Find where the given text appears and provide that cell's center as [x, y] coordinate. 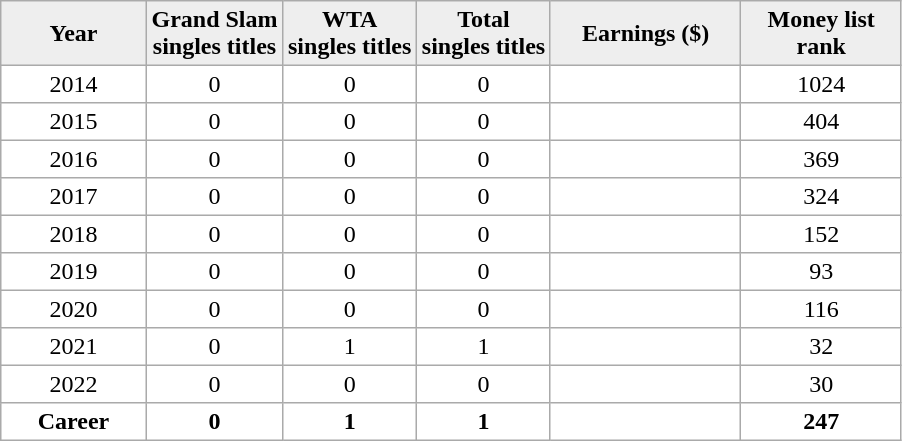
93 [821, 272]
2018 [74, 234]
2021 [74, 347]
Career [74, 422]
2022 [74, 384]
Year [74, 33]
2014 [74, 84]
369 [821, 159]
Totalsingles titles [484, 33]
2015 [74, 122]
2017 [74, 197]
116 [821, 309]
1024 [821, 84]
Money list rank [821, 33]
30 [821, 384]
404 [821, 122]
Earnings ($) [645, 33]
WTA singles titles [350, 33]
152 [821, 234]
2019 [74, 272]
2016 [74, 159]
32 [821, 347]
324 [821, 197]
Grand Slamsingles titles [214, 33]
2020 [74, 309]
247 [821, 422]
